Locate the cell with the specified text and output its (X, Y) center coordinate. 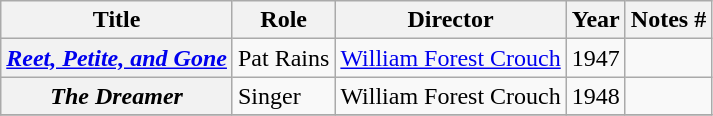
The Dreamer (117, 96)
Notes # (668, 20)
Role (283, 20)
Pat Rains (283, 58)
1947 (596, 58)
Singer (283, 96)
Title (117, 20)
Year (596, 20)
1948 (596, 96)
Reet, Petite, and Gone (117, 58)
Director (450, 20)
